Pinpoint the cell where the given text exists, returning its (x, y) midpoint coordinate. 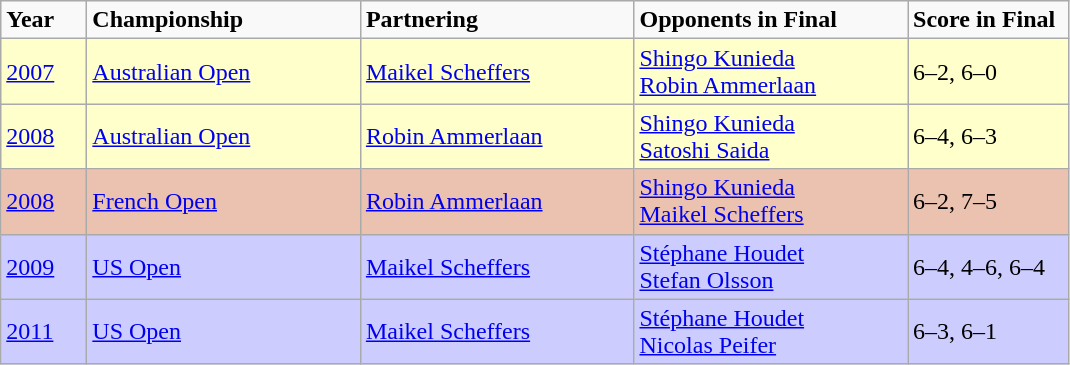
6–4, 6–3 (988, 136)
Shingo Kunieda Robin Ammerlaan (771, 72)
Year (44, 20)
Opponents in Final (771, 20)
6–3, 6–1 (988, 332)
Partnering (497, 20)
6–4, 4–6, 6–4 (988, 266)
Shingo Kunieda Maikel Scheffers (771, 202)
2011 (44, 332)
2009 (44, 266)
2007 (44, 72)
Stéphane Houdet Nicolas Peifer (771, 332)
Shingo Kunieda Satoshi Saida (771, 136)
Score in Final (988, 20)
Championship (224, 20)
French Open (224, 202)
Stéphane Houdet Stefan Olsson (771, 266)
6–2, 6–0 (988, 72)
6–2, 7–5 (988, 202)
